Capture the cell that displays the provided text and extract its [x, y] central coordinate. 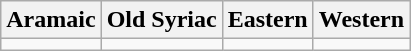
Old Syriac [162, 20]
Aramaic [51, 20]
Eastern [268, 20]
Western [361, 20]
